From the cell containing the given text, extract its center point as (x, y) coordinate. 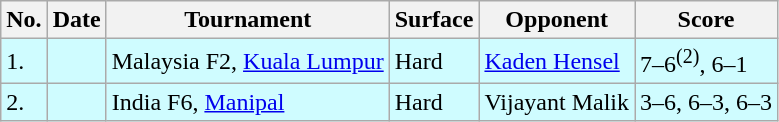
Opponent (557, 20)
2. (24, 102)
Tournament (248, 20)
3–6, 6–3, 6–3 (706, 102)
Score (706, 20)
No. (24, 20)
Surface (434, 20)
7–6(2), 6–1 (706, 62)
Kaden Hensel (557, 62)
1. (24, 62)
Date (76, 20)
Malaysia F2, Kuala Lumpur (248, 62)
Vijayant Malik (557, 102)
India F6, Manipal (248, 102)
